For the text-containing cell, return its midpoint in (x, y) coordinate format. 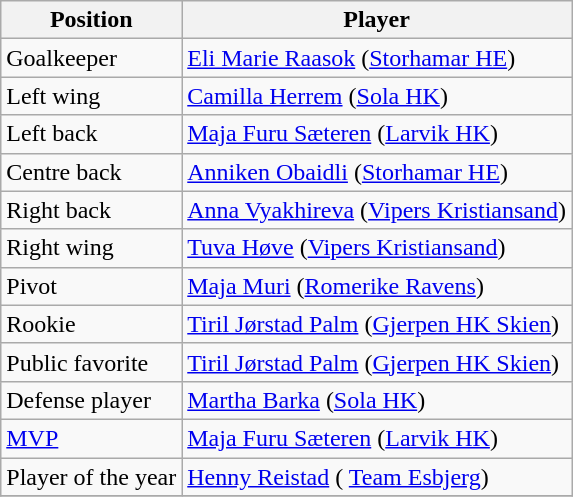
Player (377, 20)
Tuva Høve (Vipers Kristiansand) (377, 248)
Henny Reistad ( Team Esbjerg) (377, 477)
Left wing (92, 96)
Right wing (92, 248)
Defense player (92, 400)
Maja Muri (Romerike Ravens) (377, 286)
MVP (92, 438)
Martha Barka (Sola HK) (377, 400)
Anna Vyakhireva (Vipers Kristiansand) (377, 210)
Pivot (92, 286)
Position (92, 20)
Goalkeeper (92, 58)
Player of the year (92, 477)
Camilla Herrem (Sola HK) (377, 96)
Right back (92, 210)
Public favorite (92, 362)
Eli Marie Raasok (Storhamar HE) (377, 58)
Rookie (92, 324)
Centre back (92, 172)
Anniken Obaidli (Storhamar HE) (377, 172)
Left back (92, 134)
